Return the (X, Y) coordinate for the center point of the cell that contains the specified text.  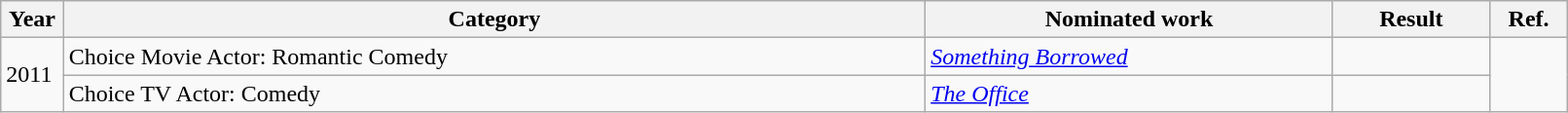
Something Borrowed (1129, 56)
Year (32, 19)
Category (494, 19)
Choice Movie Actor: Romantic Comedy (494, 56)
2011 (32, 75)
Nominated work (1129, 19)
Ref. (1528, 19)
The Office (1129, 94)
Result (1411, 19)
Choice TV Actor: Comedy (494, 94)
